For the text-containing cell, return its midpoint in (X, Y) coordinate format. 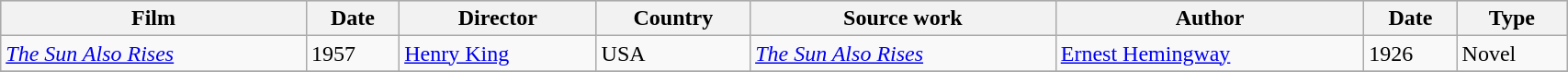
Country (673, 18)
1957 (353, 54)
Author (1210, 18)
Director (498, 18)
Novel (1512, 54)
1926 (1411, 54)
USA (673, 54)
Ernest Hemingway (1210, 54)
Source work (904, 18)
Film (154, 18)
Henry King (498, 54)
Type (1512, 18)
